Extract the [x, y] coordinate from the center of the cell holding the provided text.  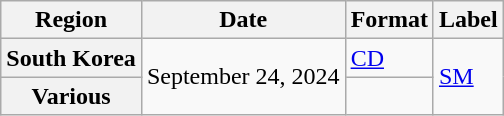
Date [243, 20]
Label [468, 20]
Format [389, 20]
South Korea [72, 58]
CD [389, 58]
September 24, 2024 [243, 77]
SM [468, 77]
Various [72, 96]
Region [72, 20]
